Scan for the cell matching the given text and deliver its [X, Y] coordinate at center. 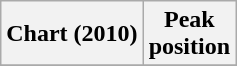
Peakposition [189, 34]
Chart (2010) [72, 34]
